Extract the [x, y] coordinate from the center of the cell holding the provided text.  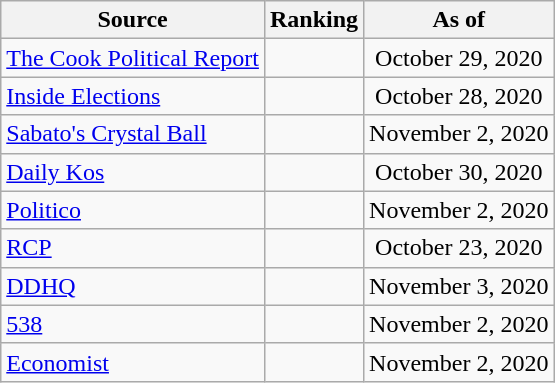
October 29, 2020 [459, 58]
Sabato's Crystal Ball [133, 134]
Daily Kos [133, 172]
November 3, 2020 [459, 286]
RCP [133, 248]
Ranking [314, 20]
The Cook Political Report [133, 58]
538 [133, 324]
DDHQ [133, 286]
Inside Elections [133, 96]
October 28, 2020 [459, 96]
October 30, 2020 [459, 172]
Source [133, 20]
Politico [133, 210]
October 23, 2020 [459, 248]
Economist [133, 362]
As of [459, 20]
